Return (x, y) of the center of cell containing provided text 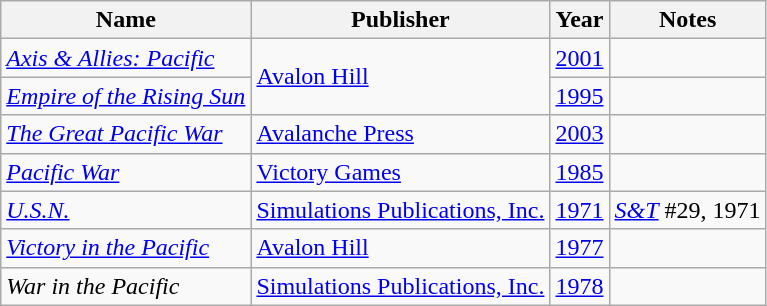
1971 (580, 210)
Avalanche Press (400, 134)
Pacific War (126, 172)
Publisher (400, 20)
S&T #29, 1971 (688, 210)
Victory in the Pacific (126, 248)
The Great Pacific War (126, 134)
1977 (580, 248)
2001 (580, 58)
Empire of the Rising Sun (126, 96)
Year (580, 20)
War in the Pacific (126, 286)
Name (126, 20)
Axis & Allies: Pacific (126, 58)
Notes (688, 20)
1985 (580, 172)
2003 (580, 134)
U.S.N. (126, 210)
1995 (580, 96)
Victory Games (400, 172)
1978 (580, 286)
